Find where the given text appears and provide that cell's center as (X, Y) coordinate. 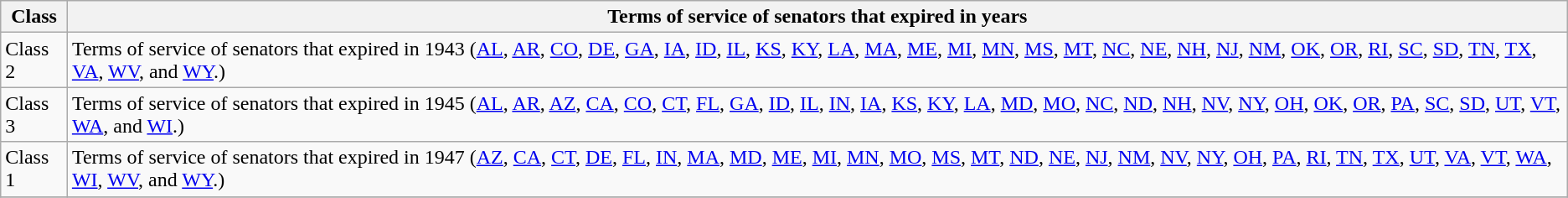
Class 1 (34, 169)
Class 3 (34, 114)
Terms of service of senators that expired in years (818, 17)
Class 2 (34, 60)
Class (34, 17)
